Search for the cell housing the specified text and yield its [X, Y] center coordinate. 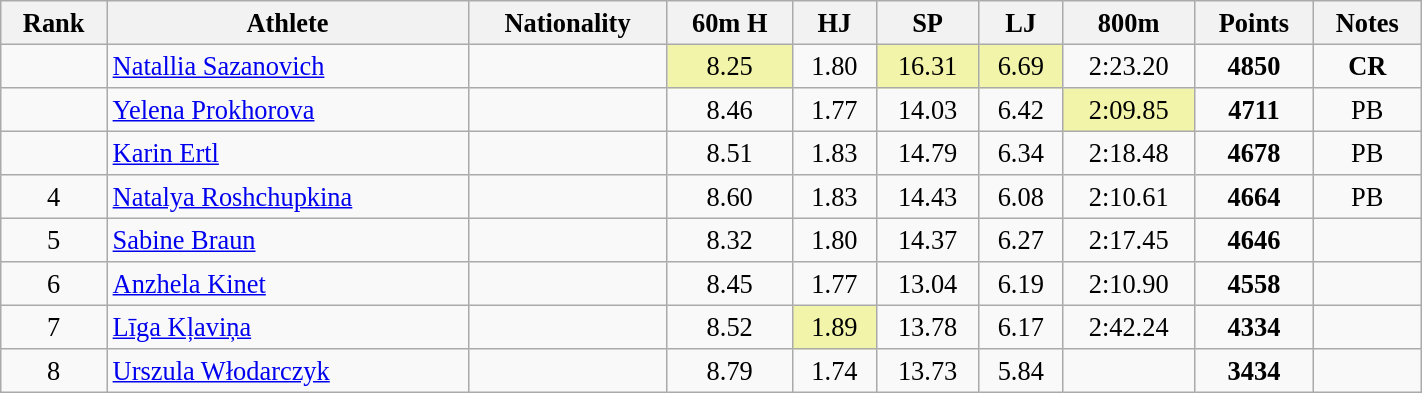
4664 [1254, 197]
2:23.20 [1129, 66]
8.60 [730, 197]
2:09.85 [1129, 109]
Līga Kļaviņa [288, 327]
6.17 [1021, 327]
Yelena Prokhorova [288, 109]
8 [54, 371]
4334 [1254, 327]
13.04 [928, 284]
6.08 [1021, 197]
Rank [54, 22]
Karin Ertl [288, 153]
Points [1254, 22]
2:18.48 [1129, 153]
8.45 [730, 284]
Sabine Braun [288, 240]
Natallia Sazanovich [288, 66]
14.03 [928, 109]
4 [54, 197]
1.74 [835, 371]
CR [1367, 66]
8.79 [730, 371]
14.79 [928, 153]
Notes [1367, 22]
Natalya Roshchupkina [288, 197]
4678 [1254, 153]
6.27 [1021, 240]
SP [928, 22]
7 [54, 327]
6 [54, 284]
800m [1129, 22]
4711 [1254, 109]
3434 [1254, 371]
4558 [1254, 284]
8.32 [730, 240]
2:10.90 [1129, 284]
13.73 [928, 371]
5.84 [1021, 371]
8.52 [730, 327]
2:10.61 [1129, 197]
16.31 [928, 66]
8.46 [730, 109]
5 [54, 240]
Urszula Włodarczyk [288, 371]
2:42.24 [1129, 327]
60m H [730, 22]
6.19 [1021, 284]
2:17.45 [1129, 240]
LJ [1021, 22]
8.51 [730, 153]
14.43 [928, 197]
8.25 [730, 66]
Athlete [288, 22]
6.42 [1021, 109]
4850 [1254, 66]
14.37 [928, 240]
1.89 [835, 327]
Nationality [567, 22]
Anzhela Kinet [288, 284]
HJ [835, 22]
13.78 [928, 327]
6.34 [1021, 153]
6.69 [1021, 66]
4646 [1254, 240]
